For the text-containing cell, return its midpoint in (x, y) coordinate format. 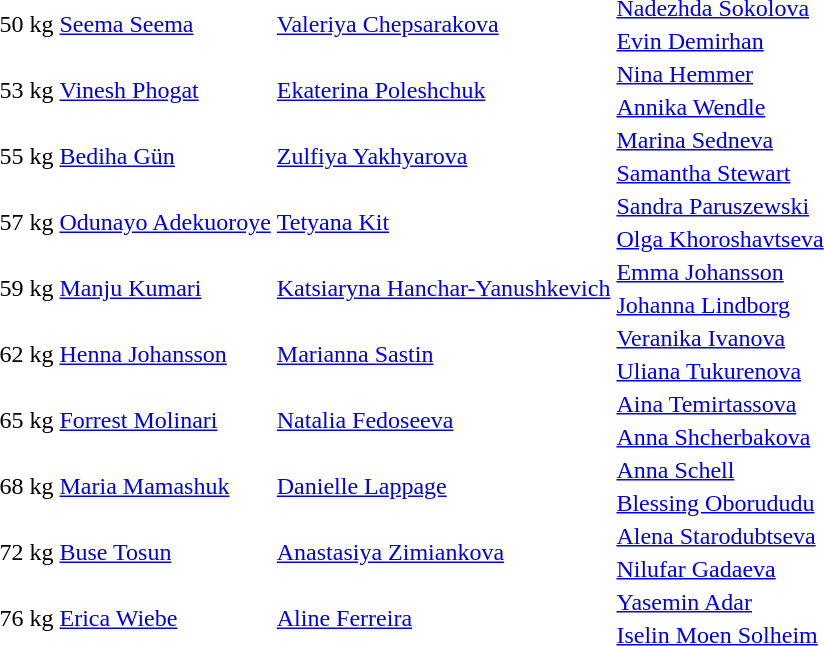
Ekaterina Poleshchuk (444, 90)
Odunayo Adekuoroye (165, 222)
Tetyana Kit (444, 222)
Danielle Lappage (444, 486)
Anastasiya Zimiankova (444, 552)
Marianna Sastin (444, 354)
Vinesh Phogat (165, 90)
Manju Kumari (165, 288)
Forrest Molinari (165, 420)
Henna Johansson (165, 354)
Maria Mamashuk (165, 486)
Natalia Fedoseeva (444, 420)
Buse Tosun (165, 552)
Katsiaryna Hanchar-Yanushkevich (444, 288)
Bediha Gün (165, 156)
Zulfiya Yakhyarova (444, 156)
